Search for the cell housing the specified text and yield its (x, y) center coordinate. 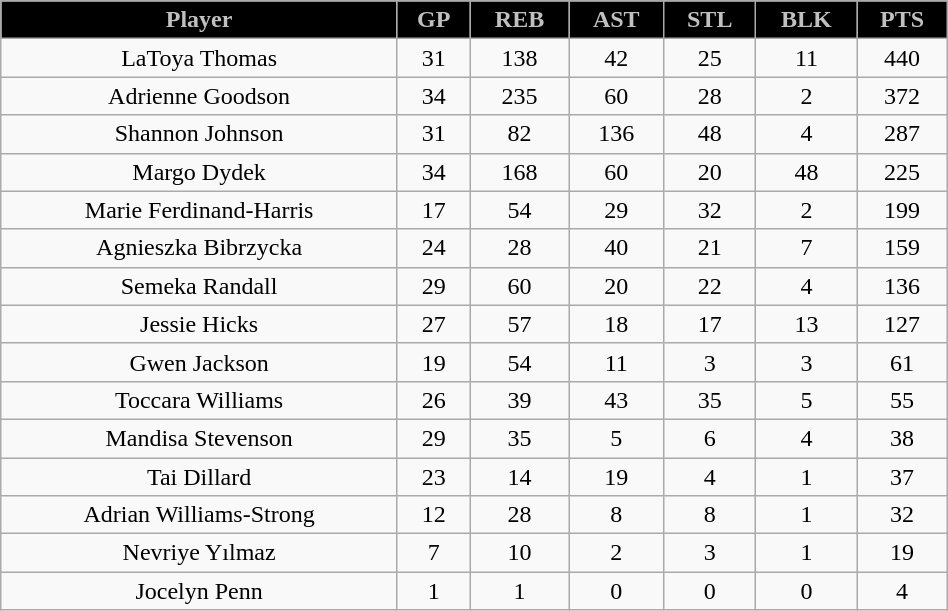
Tai Dillard (200, 477)
Adrienne Goodson (200, 96)
235 (520, 96)
55 (902, 400)
27 (434, 324)
23 (434, 477)
6 (710, 438)
57 (520, 324)
168 (520, 172)
38 (902, 438)
Shannon Johnson (200, 134)
Adrian Williams-Strong (200, 515)
225 (902, 172)
440 (902, 58)
Nevriye Yılmaz (200, 553)
199 (902, 210)
Jessie Hicks (200, 324)
25 (710, 58)
287 (902, 134)
40 (616, 248)
10 (520, 553)
Player (200, 20)
21 (710, 248)
LaToya Thomas (200, 58)
Gwen Jackson (200, 362)
61 (902, 362)
BLK (806, 20)
26 (434, 400)
42 (616, 58)
Mandisa Stevenson (200, 438)
REB (520, 20)
13 (806, 324)
12 (434, 515)
138 (520, 58)
Margo Dydek (200, 172)
STL (710, 20)
159 (902, 248)
Agnieszka Bibrzycka (200, 248)
43 (616, 400)
37 (902, 477)
Toccara Williams (200, 400)
PTS (902, 20)
Jocelyn Penn (200, 591)
18 (616, 324)
39 (520, 400)
24 (434, 248)
GP (434, 20)
AST (616, 20)
82 (520, 134)
372 (902, 96)
Marie Ferdinand-Harris (200, 210)
Semeka Randall (200, 286)
14 (520, 477)
127 (902, 324)
22 (710, 286)
